Scan for the cell matching the given text and deliver its (x, y) coordinate at center. 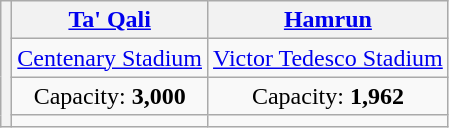
Victor Tedesco Stadium (328, 58)
Ta' Qali (110, 20)
Hamrun (328, 20)
Centenary Stadium (110, 58)
Capacity: 1,962 (328, 96)
Capacity: 3,000 (110, 96)
